Output the [x, y] coordinate of the center of the cell containing the given text.  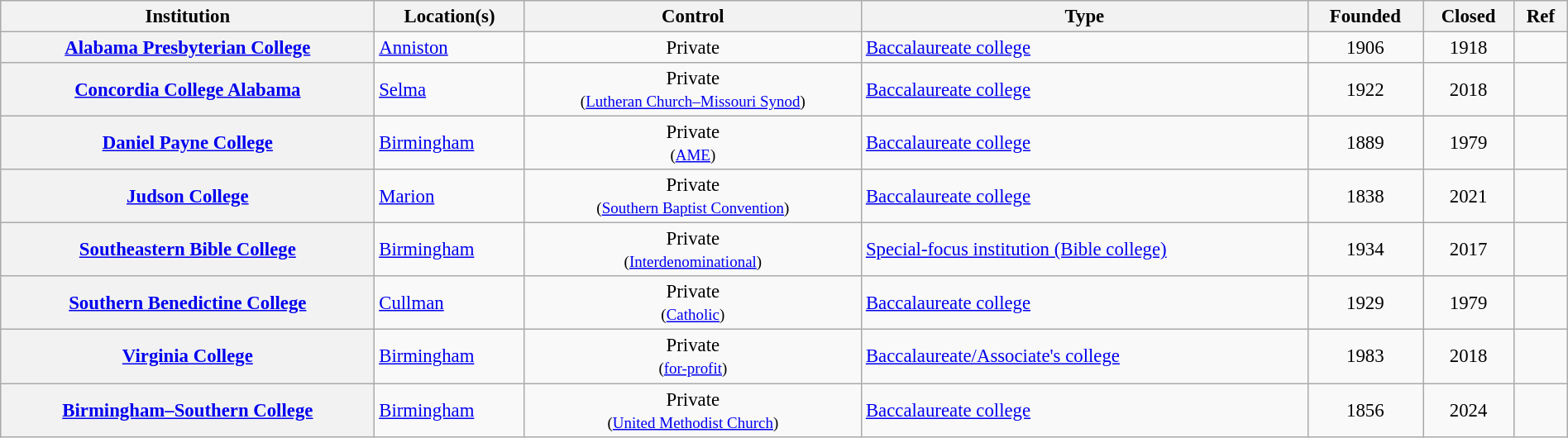
Marion [450, 197]
Ref [1542, 17]
Private [693, 48]
Closed [1469, 17]
Baccalaureate/Associate's college [1085, 357]
Private(AME) [693, 144]
2021 [1469, 197]
Founded [1365, 17]
Alabama Presbyterian College [188, 48]
Private(Lutheran Church–Missouri Synod) [693, 89]
Private(Catholic) [693, 302]
Location(s) [450, 17]
Private(for-profit) [693, 357]
Type [1085, 17]
Judson College [188, 197]
1889 [1365, 144]
Southern Benedictine College [188, 302]
Virginia College [188, 357]
Institution [188, 17]
1856 [1365, 410]
Private(Interdenominational) [693, 250]
Cullman [450, 302]
1929 [1365, 302]
Anniston [450, 48]
Southeastern Bible College [188, 250]
Private(United Methodist Church) [693, 410]
1934 [1365, 250]
Private(Southern Baptist Convention) [693, 197]
1838 [1365, 197]
Control [693, 17]
Birmingham–Southern College [188, 410]
1922 [1365, 89]
Selma [450, 89]
Concordia College Alabama [188, 89]
1983 [1365, 357]
2017 [1469, 250]
1906 [1365, 48]
2024 [1469, 410]
Special-focus institution (Bible college) [1085, 250]
Daniel Payne College [188, 144]
1918 [1469, 48]
